From the cell containing the given text, extract its center point as (x, y) coordinate. 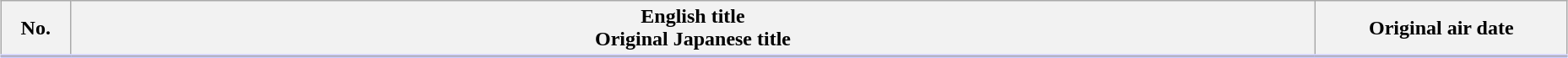
English titleOriginal Japanese title (693, 29)
No. (35, 29)
Original air date (1441, 29)
